Find where the given text appears and provide that cell's center as (X, Y) coordinate. 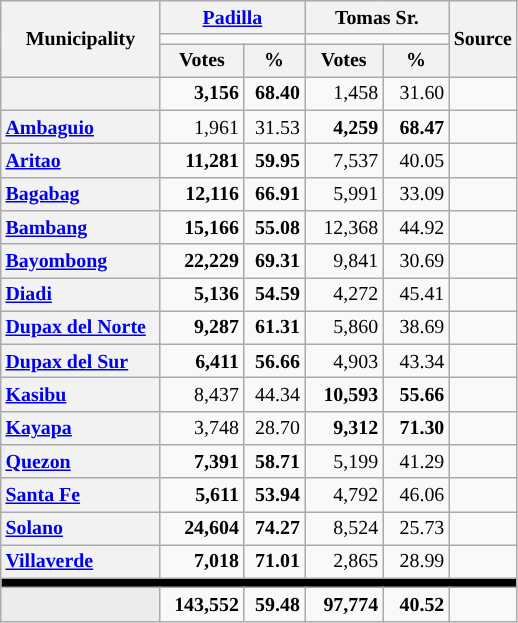
9,287 (202, 328)
9,312 (344, 428)
24,604 (202, 528)
Source (483, 39)
25.73 (416, 528)
55.08 (274, 228)
97,774 (344, 604)
11,281 (202, 160)
1,458 (344, 94)
59.95 (274, 160)
Bayombong (80, 260)
Tomas Sr. (377, 18)
9,841 (344, 260)
Ambaguio (80, 128)
61.31 (274, 328)
55.66 (416, 394)
15,166 (202, 228)
74.27 (274, 528)
4,272 (344, 294)
68.40 (274, 94)
40.05 (416, 160)
69.31 (274, 260)
40.52 (416, 604)
Quezon (80, 462)
44.92 (416, 228)
5,199 (344, 462)
54.59 (274, 294)
2,865 (344, 562)
5,611 (202, 494)
44.34 (274, 394)
7,537 (344, 160)
53.94 (274, 494)
12,368 (344, 228)
10,593 (344, 394)
Solano (80, 528)
28.99 (416, 562)
41.29 (416, 462)
Villaverde (80, 562)
58.71 (274, 462)
4,259 (344, 128)
143,552 (202, 604)
28.70 (274, 428)
71.30 (416, 428)
43.34 (416, 362)
5,991 (344, 194)
59.48 (274, 604)
22,229 (202, 260)
Aritao (80, 160)
1,961 (202, 128)
4,903 (344, 362)
Kasibu (80, 394)
Municipality (80, 39)
5,860 (344, 328)
71.01 (274, 562)
8,524 (344, 528)
7,391 (202, 462)
68.47 (416, 128)
8,437 (202, 394)
66.91 (274, 194)
Dupax del Sur (80, 362)
30.69 (416, 260)
Bagabag (80, 194)
33.09 (416, 194)
Dupax del Norte (80, 328)
31.60 (416, 94)
45.41 (416, 294)
Kayapa (80, 428)
3,748 (202, 428)
7,018 (202, 562)
12,116 (202, 194)
56.66 (274, 362)
46.06 (416, 494)
6,411 (202, 362)
Diadi (80, 294)
38.69 (416, 328)
31.53 (274, 128)
Padilla (232, 18)
4,792 (344, 494)
3,156 (202, 94)
Bambang (80, 228)
Santa Fe (80, 494)
5,136 (202, 294)
